Extract the (X, Y) coordinate from the center of the cell holding the provided text.  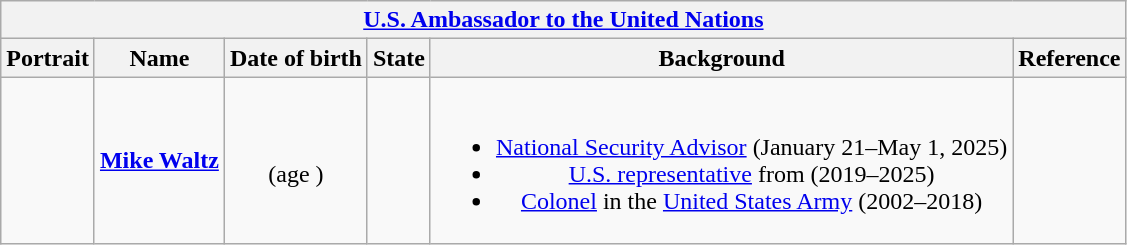
State (398, 58)
Background (721, 58)
Name (159, 58)
U.S. Ambassador to the United Nations (564, 20)
(age ) (296, 160)
Reference (1070, 58)
Portrait (48, 58)
Mike Waltz (159, 160)
National Security Advisor (January 21–May 1, 2025)U.S. representative from (2019–2025)Colonel in the United States Army (2002–2018) (721, 160)
Date of birth (296, 58)
